Return [x, y] of the center of cell containing provided text 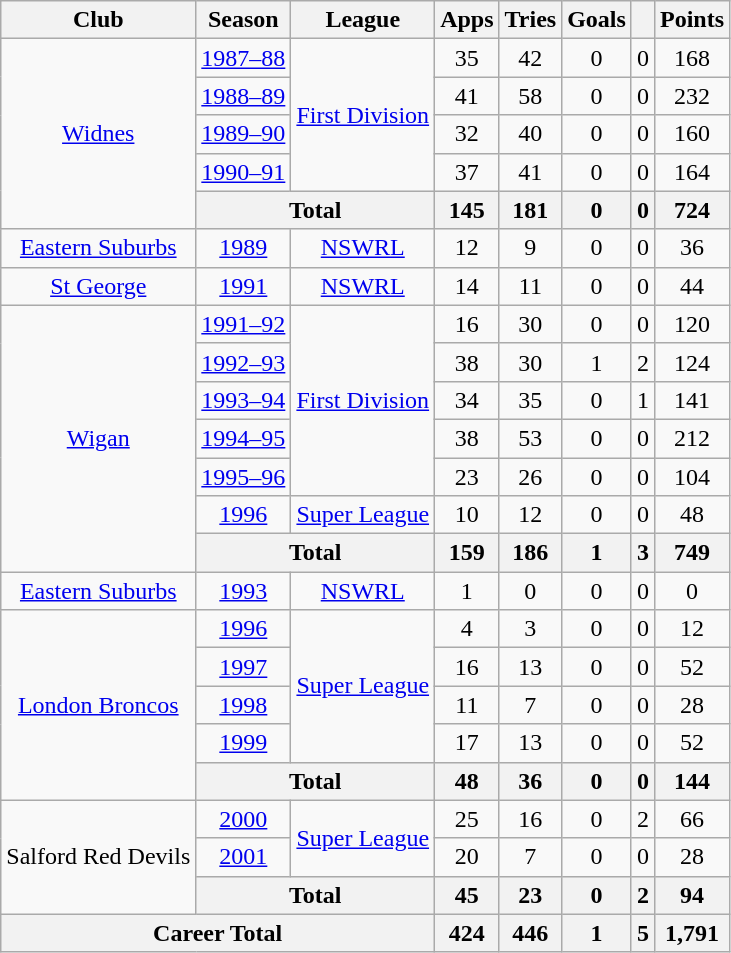
1997 [244, 667]
1991 [244, 286]
159 [467, 553]
25 [467, 819]
1990–91 [244, 172]
Goals [597, 20]
1988–89 [244, 96]
2000 [244, 819]
186 [530, 553]
1995–96 [244, 477]
17 [467, 743]
58 [530, 96]
10 [467, 515]
14 [467, 286]
724 [692, 210]
Tries [530, 20]
42 [530, 58]
Apps [467, 20]
181 [530, 210]
Widnes [98, 134]
145 [467, 210]
Club [98, 20]
League [363, 20]
20 [467, 857]
446 [530, 933]
1992–93 [244, 362]
St George [98, 286]
1998 [244, 705]
44 [692, 286]
Season [244, 20]
212 [692, 438]
120 [692, 324]
749 [692, 553]
1989–90 [244, 134]
94 [692, 895]
1,791 [692, 933]
Salford Red Devils [98, 857]
164 [692, 172]
424 [467, 933]
1989 [244, 248]
Career Total [218, 933]
66 [692, 819]
144 [692, 781]
45 [467, 895]
1993–94 [244, 400]
34 [467, 400]
1991–92 [244, 324]
London Broncos [98, 705]
Wigan [98, 438]
124 [692, 362]
104 [692, 477]
32 [467, 134]
9 [530, 248]
1994–95 [244, 438]
Points [692, 20]
4 [467, 629]
1993 [244, 591]
37 [467, 172]
53 [530, 438]
160 [692, 134]
232 [692, 96]
5 [642, 933]
1987–88 [244, 58]
26 [530, 477]
141 [692, 400]
168 [692, 58]
40 [530, 134]
2001 [244, 857]
1999 [244, 743]
